Find where the given text appears and provide that cell's center as [X, Y] coordinate. 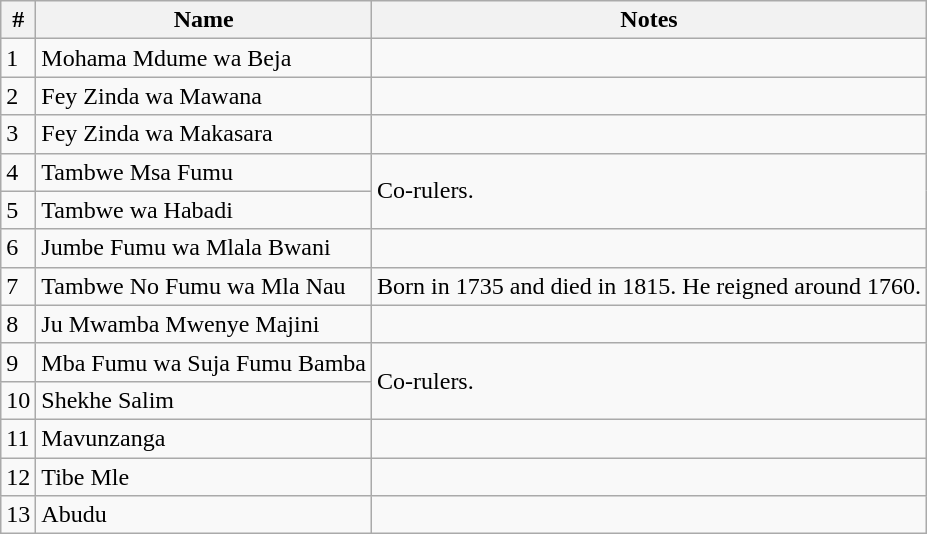
Tambwe wa Habadi [204, 210]
8 [18, 324]
1 [18, 58]
Name [204, 20]
Mavunzanga [204, 438]
10 [18, 400]
7 [18, 286]
4 [18, 172]
13 [18, 515]
6 [18, 248]
11 [18, 438]
3 [18, 134]
2 [18, 96]
Tibe Mle [204, 477]
Ju Mwamba Mwenye Majini [204, 324]
Shekhe Salim [204, 400]
Fey Zinda wa Mawana [204, 96]
Jumbe Fumu wa Mlala Bwani [204, 248]
Tambwe No Fumu wa Mla Nau [204, 286]
# [18, 20]
Fey Zinda wa Makasara [204, 134]
Born in 1735 and died in 1815. He reigned around 1760. [650, 286]
Notes [650, 20]
12 [18, 477]
9 [18, 362]
Tambwe Msa Fumu [204, 172]
5 [18, 210]
Abudu [204, 515]
Mba Fumu wa Suja Fumu Bamba [204, 362]
Mohama Mdume wa Beja [204, 58]
